Output the [x, y] coordinate of the center of the cell containing the given text.  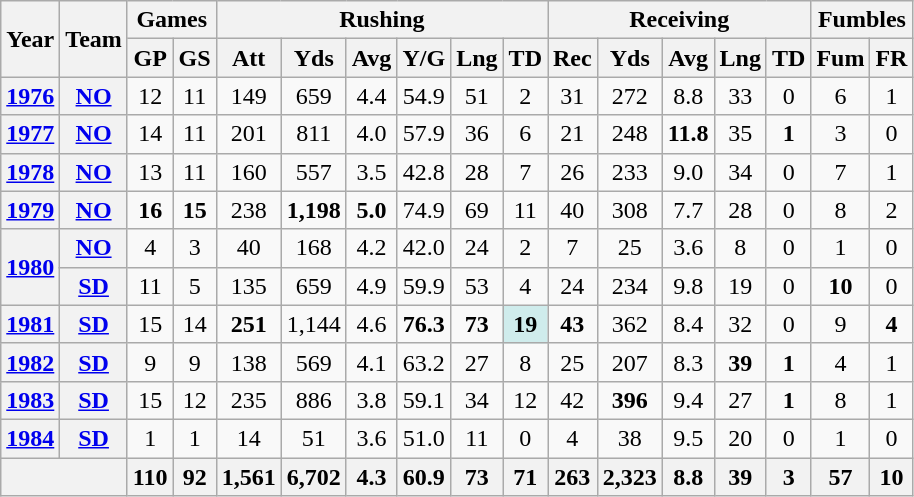
9.4 [688, 400]
4.0 [372, 134]
1,144 [314, 324]
33 [740, 96]
Att [248, 58]
251 [248, 324]
31 [573, 96]
57.9 [424, 134]
1,561 [248, 477]
Games [172, 20]
59.9 [424, 286]
7.7 [688, 210]
Fumbles [862, 20]
1,198 [314, 210]
32 [740, 324]
16 [150, 210]
1977 [30, 134]
160 [248, 172]
1984 [30, 438]
557 [314, 172]
3.8 [372, 400]
8.3 [688, 362]
9.8 [688, 286]
71 [525, 477]
Rushing [382, 20]
54.9 [424, 96]
138 [248, 362]
35 [740, 134]
4.6 [372, 324]
569 [314, 362]
Year [30, 39]
13 [150, 172]
201 [248, 134]
4.1 [372, 362]
57 [840, 477]
4.4 [372, 96]
5 [194, 286]
36 [477, 134]
362 [630, 324]
42.0 [424, 248]
74.9 [424, 210]
60.9 [424, 477]
811 [314, 134]
3.5 [372, 172]
Receiving [680, 20]
69 [477, 210]
1980 [30, 267]
GS [194, 58]
233 [630, 172]
4.3 [372, 477]
110 [150, 477]
4.9 [372, 286]
263 [573, 477]
Y/G [424, 58]
1979 [30, 210]
308 [630, 210]
4.2 [372, 248]
238 [248, 210]
272 [630, 96]
1978 [30, 172]
26 [573, 172]
92 [194, 477]
135 [248, 286]
GP [150, 58]
Fum [840, 58]
149 [248, 96]
38 [630, 438]
886 [314, 400]
1982 [30, 362]
248 [630, 134]
76.3 [424, 324]
1983 [30, 400]
9.5 [688, 438]
FR [892, 58]
235 [248, 400]
2,323 [630, 477]
1981 [30, 324]
1976 [30, 96]
234 [630, 286]
63.2 [424, 362]
9.0 [688, 172]
Rec [573, 58]
43 [573, 324]
6,702 [314, 477]
207 [630, 362]
8.4 [688, 324]
42 [573, 400]
51.0 [424, 438]
396 [630, 400]
42.8 [424, 172]
53 [477, 286]
11.8 [688, 134]
168 [314, 248]
Team [94, 39]
21 [573, 134]
5.0 [372, 210]
59.1 [424, 400]
20 [740, 438]
